Extract the (x, y) coordinate from the center of the cell holding the provided text.  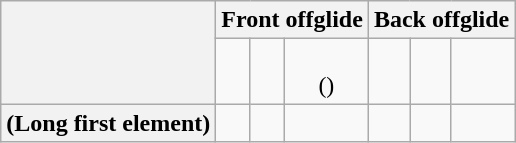
() (326, 72)
Front offglide (292, 20)
Back offglide (441, 20)
(Long first element) (108, 123)
